For the text-containing cell, return its midpoint in (x, y) coordinate format. 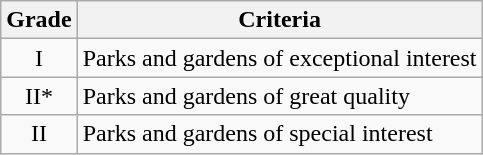
II (39, 134)
II* (39, 96)
I (39, 58)
Parks and gardens of special interest (280, 134)
Parks and gardens of exceptional interest (280, 58)
Criteria (280, 20)
Parks and gardens of great quality (280, 96)
Grade (39, 20)
